Scan for the cell matching the given text and deliver its [X, Y] coordinate at center. 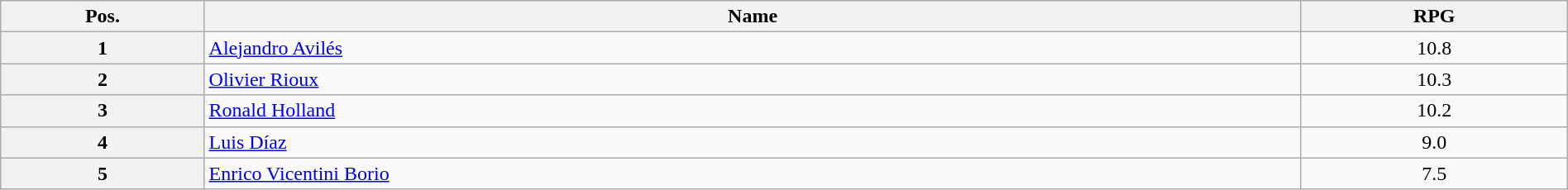
Alejandro Avilés [753, 48]
10.8 [1434, 48]
Name [753, 17]
Ronald Holland [753, 111]
10.3 [1434, 79]
5 [103, 173]
10.2 [1434, 111]
7.5 [1434, 173]
1 [103, 48]
3 [103, 111]
2 [103, 79]
Olivier Rioux [753, 79]
Luis Díaz [753, 142]
Pos. [103, 17]
9.0 [1434, 142]
Enrico Vicentini Borio [753, 173]
RPG [1434, 17]
4 [103, 142]
